Return the (X, Y) coordinate for the center point of the cell that contains the specified text.  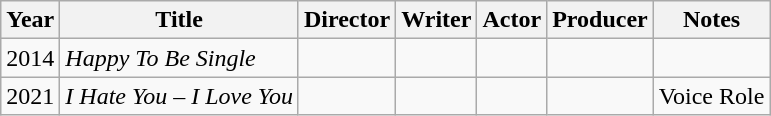
Title (180, 20)
2021 (30, 96)
Year (30, 20)
Voice Role (712, 96)
Writer (436, 20)
Director (346, 20)
Actor (512, 20)
Notes (712, 20)
Happy To Be Single (180, 58)
2014 (30, 58)
I Hate You – I Love You (180, 96)
Producer (600, 20)
